Find where the given text appears and provide that cell's center as (x, y) coordinate. 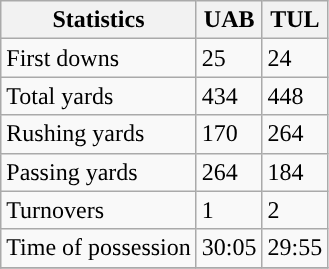
Passing yards (99, 172)
Turnovers (99, 210)
434 (229, 96)
1 (229, 210)
Time of possession (99, 248)
29:55 (295, 248)
2 (295, 210)
Total yards (99, 96)
TUL (295, 20)
170 (229, 134)
First downs (99, 58)
184 (295, 172)
Rushing yards (99, 134)
24 (295, 58)
25 (229, 58)
448 (295, 96)
UAB (229, 20)
Statistics (99, 20)
30:05 (229, 248)
